Return the (x, y) coordinate for the center point of the cell that contains the specified text.  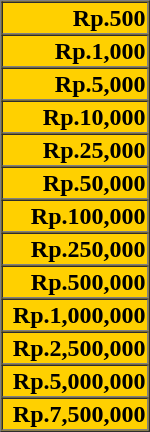
Rp.5,000,000 (76, 380)
Rp.50,000 (76, 182)
Rp.1,000 (76, 50)
Rp.100,000 (76, 216)
Rp.5,000 (76, 84)
Rp.7,500,000 (76, 414)
Rp.500 (76, 18)
Rp.10,000 (76, 116)
Rp.25,000 (76, 150)
Rp.2,500,000 (76, 348)
Rp.250,000 (76, 248)
Rp.500,000 (76, 282)
Rp.1,000,000 (76, 314)
